Return [X, Y] of the center of cell containing provided text 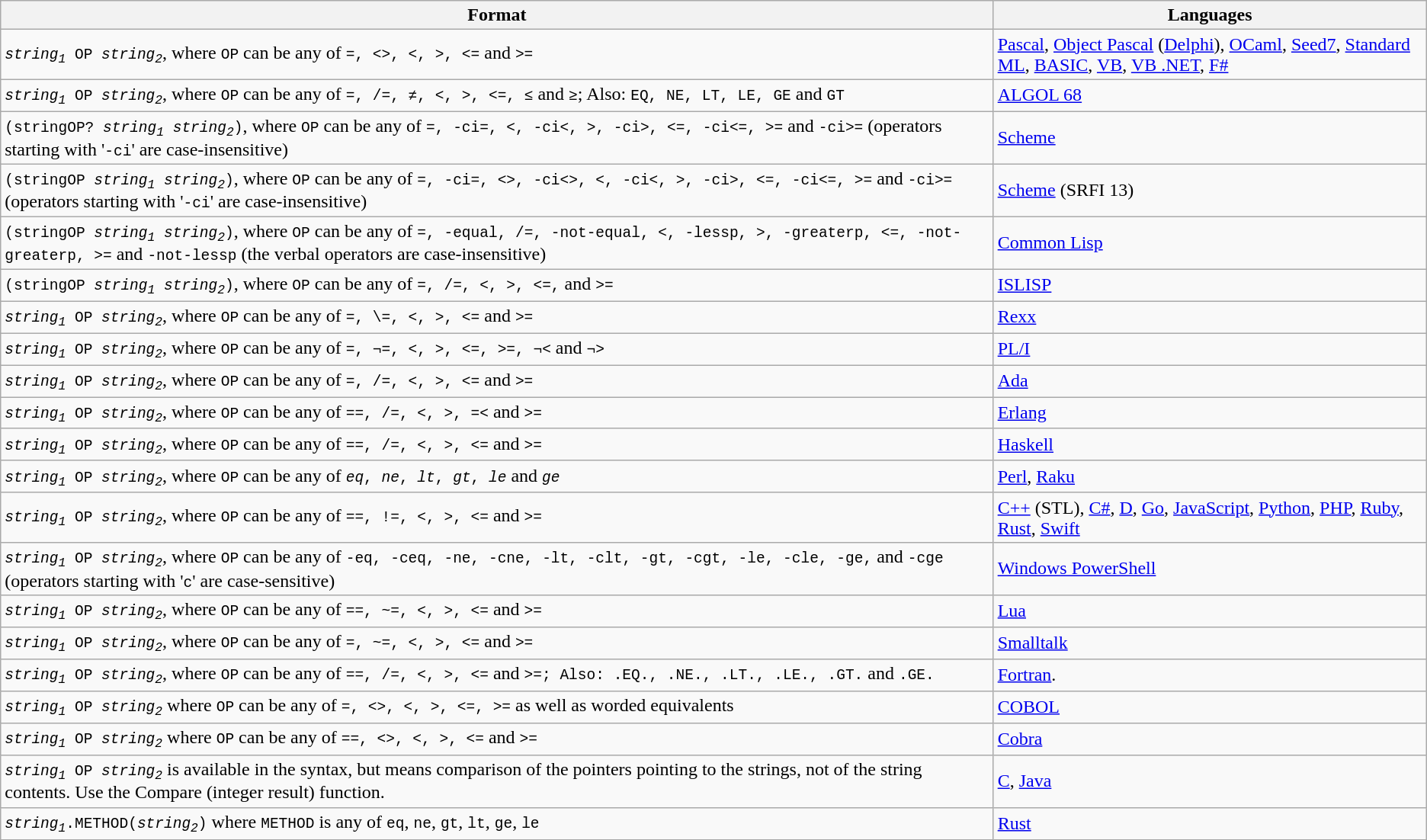
string1.METHOD(string2) where METHOD is any of eq, ne, gt, lt, ge, le [497, 823]
Rust [1210, 823]
Perl, Raku [1210, 476]
PL/I [1210, 349]
string1 OP string2, where OP can be any of ==, /=, <, >, =< and >= [497, 412]
string1 OP string2, where OP can be any of =, ¬=, <, >, <=, >=, ¬< and ¬> [497, 349]
string1 OP string2, where OP can be any of =, /=, ≠, <, >, <=, ≤ and ≥; Also: EQ, NE, LT, LE, GE and GT [497, 95]
(stringOP string1 string2), where OP can be any of =, /=, <, >, <=, and >= [497, 285]
string1 OP string2, where OP can be any of ==, !=, <, >, <= and >= [497, 517]
Erlang [1210, 412]
string1 OP string2, where OP can be any of =, ~=, <, >, <= and >= [497, 643]
Scheme [1210, 137]
string1 OP string2, where OP can be any of ==, ~=, <, >, <= and >= [497, 611]
string1 OP string2, where OP can be any of ==, /=, <, >, <= and >=; Also: .EQ., .NE., .LT., .LE., .GT. and .GE. [497, 675]
Common Lisp [1210, 242]
Fortran. [1210, 675]
string1 OP string2, where OP can be any of =, \=, <, >, <= and >= [497, 317]
Languages [1210, 15]
Cobra [1210, 739]
COBOL [1210, 707]
ISLISP [1210, 285]
string1 OP string2 where OP can be any of ==, <>, <, >, <= and >= [497, 739]
C++ (STL), C#, D, Go, JavaScript, Python, PHP, Ruby, Rust, Swift [1210, 517]
Scheme (SRFI 13) [1210, 191]
string1 OP string2, where OP can be any of =, <>, <, >, <= and >= [497, 55]
Ada [1210, 381]
Haskell [1210, 444]
Format [497, 15]
Pascal, Object Pascal (Delphi), OCaml, Seed7, Standard ML, BASIC, VB, VB .NET, F# [1210, 55]
ALGOL 68 [1210, 95]
Smalltalk [1210, 643]
Lua [1210, 611]
Rexx [1210, 317]
string1 OP string2, where OP can be any of ==, /=, <, >, <= and >= [497, 444]
string1 OP string2, where OP can be any of eq, ne, lt, gt, le and ge [497, 476]
string1 OP string2 where OP can be any of =, <>, <, >, <=, >= as well as worded equivalents [497, 707]
C, Java [1210, 781]
string1 OP string2, where OP can be any of =, /=, <, >, <= and >= [497, 381]
Windows PowerShell [1210, 569]
